Return the (X, Y) coordinate for the center point of the cell that contains the specified text.  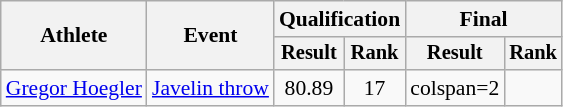
Athlete (74, 36)
colspan=2 (454, 88)
Gregor Hoegler (74, 88)
17 (374, 88)
Final (484, 19)
Event (210, 36)
Qualification (340, 19)
80.89 (309, 88)
Javelin throw (210, 88)
